Locate the cell with the specified text and output its [X, Y] center coordinate. 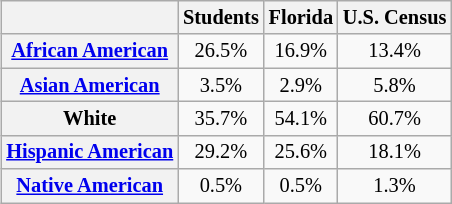
35.7% [221, 119]
16.9% [301, 51]
Students [221, 18]
3.5% [221, 85]
60.7% [394, 119]
1.3% [394, 186]
Florida [301, 18]
U.S. Census [394, 18]
5.8% [394, 85]
26.5% [221, 51]
Native American [90, 186]
2.9% [301, 85]
25.6% [301, 152]
White [90, 119]
Asian American [90, 85]
18.1% [394, 152]
African American [90, 51]
54.1% [301, 119]
13.4% [394, 51]
Hispanic American [90, 152]
29.2% [221, 152]
